Detect which cell encompasses the target text, then output its [X, Y] center coordinate. 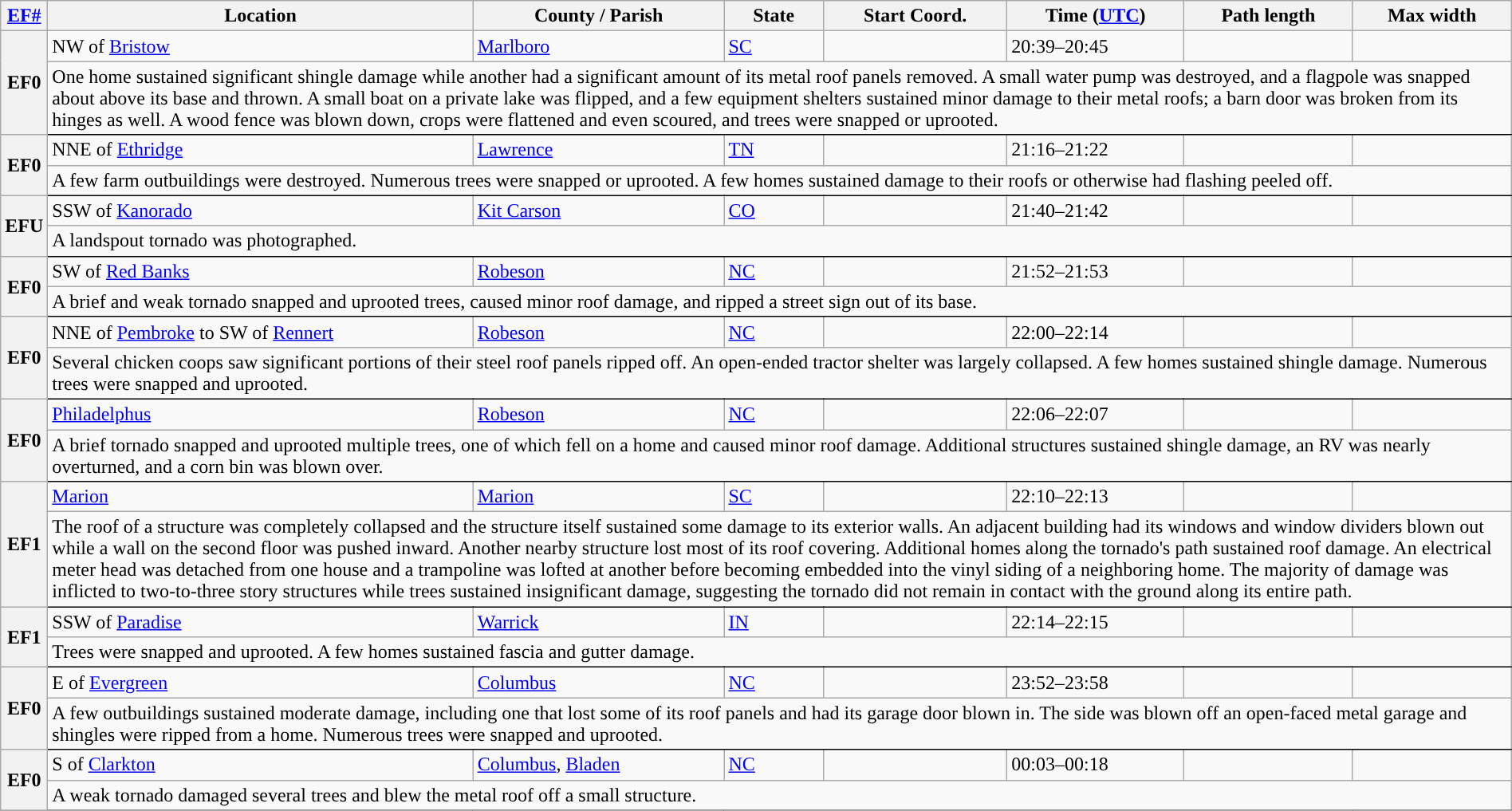
Philadelphus [260, 414]
EF# [24, 16]
TN [774, 150]
Location [260, 16]
IN [774, 622]
A landspout tornado was photographed. [780, 241]
Lawrence [598, 150]
Trees were snapped and uprooted. A few homes sustained fascia and gutter damage. [780, 652]
Columbus, Bladen [598, 765]
22:06–22:07 [1096, 414]
E of Evergreen [260, 683]
NW of Bristow [260, 46]
21:40–21:42 [1096, 211]
Time (UTC) [1096, 16]
Max width [1432, 16]
Columbus [598, 683]
21:16–21:22 [1096, 150]
State [774, 16]
22:14–22:15 [1096, 622]
EFU [24, 226]
Warrick [598, 622]
CO [774, 211]
22:10–22:13 [1096, 497]
00:03–00:18 [1096, 765]
20:39–20:45 [1096, 46]
Kit Carson [598, 211]
Marlboro [598, 46]
23:52–23:58 [1096, 683]
NNE of Ethridge [260, 150]
A brief and weak tornado snapped and uprooted trees, caused minor roof damage, and ripped a street sign out of its base. [780, 301]
22:00–22:14 [1096, 332]
A weak tornado damaged several trees and blew the metal roof off a small structure. [780, 795]
County / Parish [598, 16]
SSW of Kanorado [260, 211]
NNE of Pembroke to SW of Rennert [260, 332]
SW of Red Banks [260, 271]
SSW of Paradise [260, 622]
21:52–21:53 [1096, 271]
S of Clarkton [260, 765]
Start Coord. [915, 16]
Path length [1268, 16]
